Locate the cell with the specified text and output its [x, y] center coordinate. 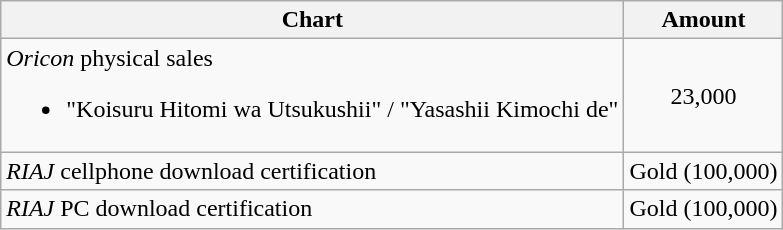
RIAJ PC download certification [312, 209]
Amount [704, 20]
Chart [312, 20]
RIAJ cellphone download certification [312, 171]
23,000 [704, 96]
Oricon physical sales"Koisuru Hitomi wa Utsukushii" / "Yasashii Kimochi de" [312, 96]
